Pinpoint the cell where the given text exists, returning its [X, Y] midpoint coordinate. 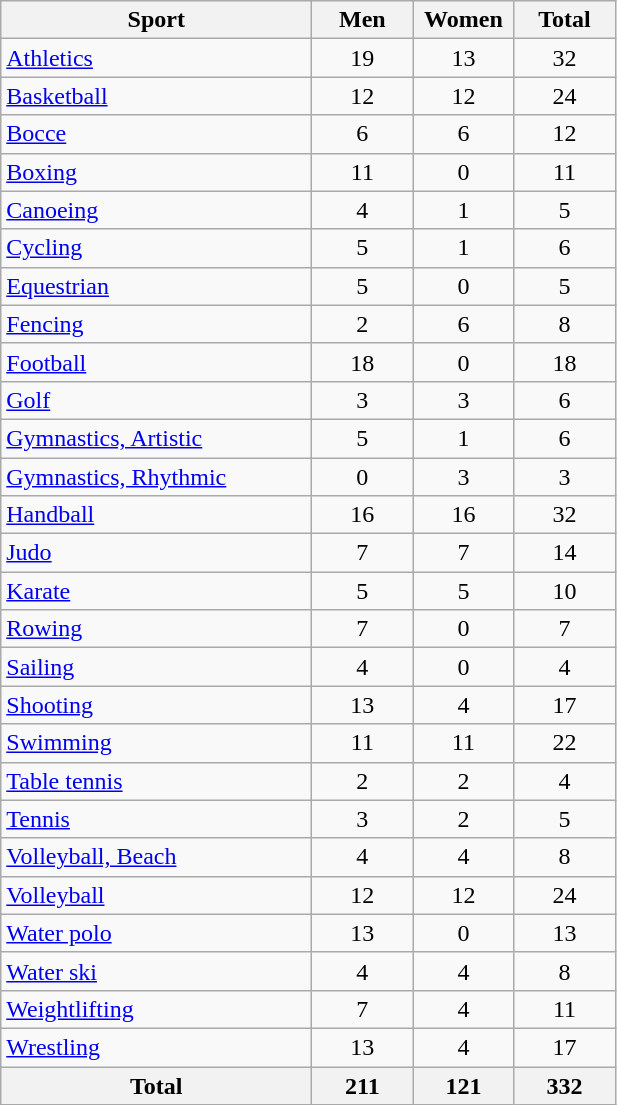
Weightlifting [156, 1009]
Gymnastics, Rhythmic [156, 477]
Rowing [156, 629]
332 [564, 1085]
22 [564, 743]
Shooting [156, 705]
Canoeing [156, 210]
Golf [156, 400]
Swimming [156, 743]
121 [464, 1085]
19 [362, 58]
Volleyball, Beach [156, 857]
Wrestling [156, 1047]
Men [362, 20]
Sailing [156, 667]
Cycling [156, 248]
Water ski [156, 971]
Football [156, 362]
Women [464, 20]
Gymnastics, Artistic [156, 438]
Athletics [156, 58]
Sport [156, 20]
Bocce [156, 134]
211 [362, 1085]
Table tennis [156, 781]
Fencing [156, 324]
Karate [156, 591]
Tennis [156, 819]
10 [564, 591]
Water polo [156, 933]
14 [564, 553]
Basketball [156, 96]
Judo [156, 553]
Handball [156, 515]
Boxing [156, 172]
Volleyball [156, 895]
Equestrian [156, 286]
